Search for the cell housing the specified text and yield its (x, y) center coordinate. 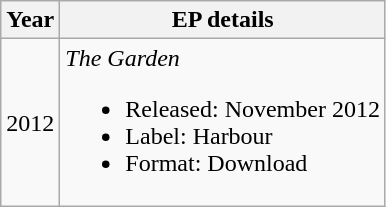
Year (30, 20)
EP details (223, 20)
2012 (30, 122)
The GardenReleased: November 2012Label: HarbourFormat: Download (223, 122)
